Scan for the cell matching the given text and deliver its (X, Y) coordinate at center. 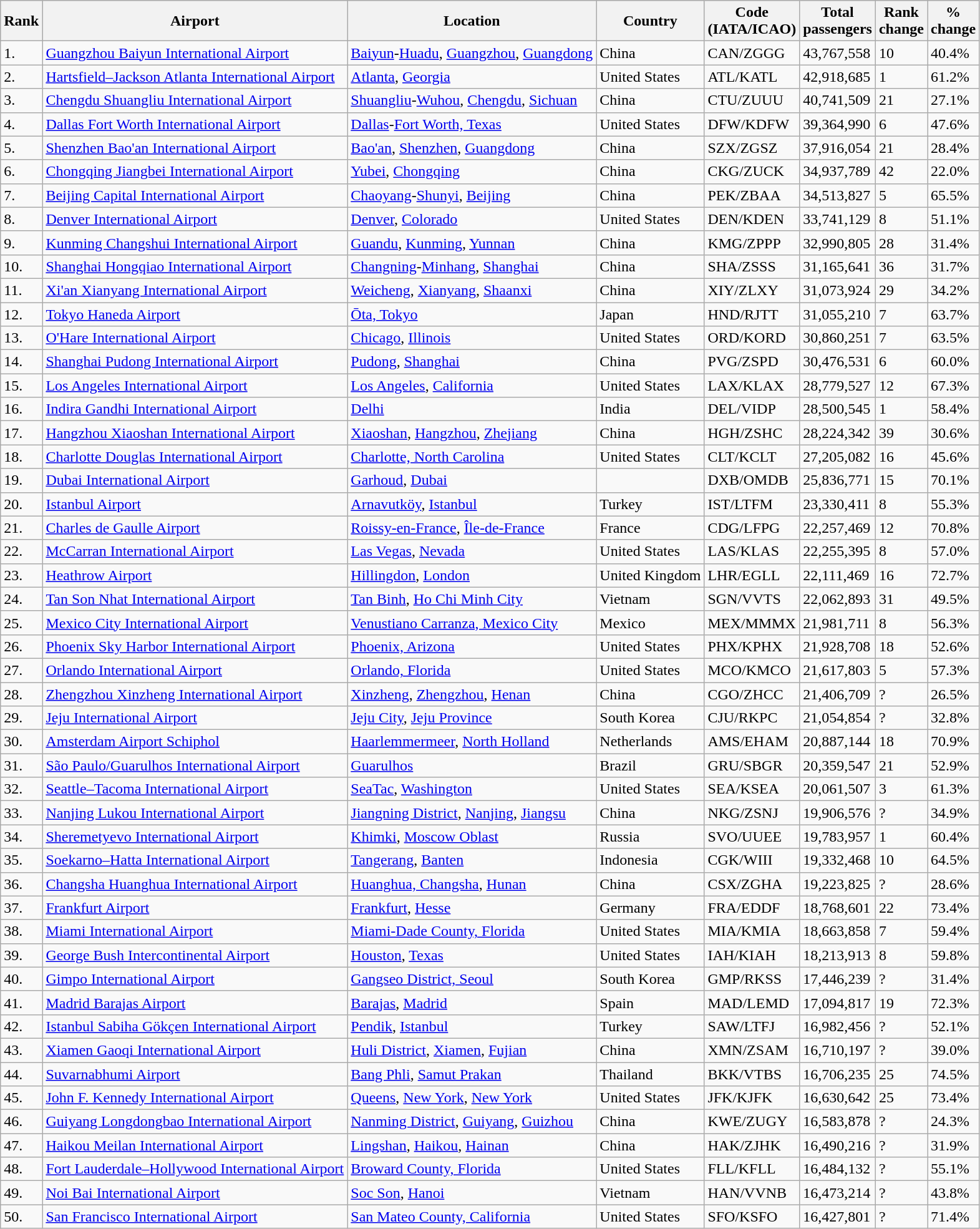
31. (21, 765)
36 (901, 266)
9. (21, 243)
Changning-Minhang, Shanghai (472, 266)
19. (21, 480)
Netherlands (650, 742)
42. (21, 1026)
20. (21, 504)
Chengdu Shuangliu International Airport (195, 100)
Code(IATA/ICAO) (752, 21)
Barajas, Madrid (472, 1003)
58.4% (953, 409)
PEK/ZBAA (752, 195)
O'Hare International Airport (195, 338)
IST/LTFM (752, 504)
39. (21, 955)
LAX/KLAX (752, 386)
CJU/RKPC (752, 718)
Arnavutköy, Istanbul (472, 504)
64.5% (953, 860)
Jeju International Airport (195, 718)
28.4% (953, 148)
28.6% (953, 884)
Huli District, Xiamen, Fujian (472, 1050)
42,918,685 (838, 77)
31,055,210 (838, 314)
DEL/VIDP (752, 409)
AMS/EHAM (752, 742)
61.3% (953, 789)
Thailand (650, 1074)
Sheremetyevo International Airport (195, 837)
Delhi (472, 409)
Beijing Capital International Airport (195, 195)
19 (901, 1003)
Tangerang, Banten (472, 860)
Rank (21, 21)
21,617,803 (838, 670)
Hangzhou Xiaoshan International Airport (195, 433)
60.0% (953, 362)
XIY/ZLXY (752, 290)
PHX/KPHX (752, 646)
46. (21, 1122)
Istanbul Airport (195, 504)
49.5% (953, 599)
21. (21, 528)
33. (21, 813)
Soekarno–Hatta International Airport (195, 860)
21,054,854 (838, 718)
Germany (650, 908)
Suvarnabhumi Airport (195, 1074)
Denver International Airport (195, 219)
32,990,805 (838, 243)
16,630,642 (838, 1098)
2. (21, 77)
40. (21, 979)
Xiaoshan, Hangzhou, Zhejiang (472, 433)
7. (21, 195)
45.6% (953, 457)
52.9% (953, 765)
John F. Kennedy International Airport (195, 1098)
HAN/VVNB (752, 1193)
Tan Binh, Ho Chi Minh City (472, 599)
16,710,197 (838, 1050)
34.9% (953, 813)
Shanghai Pudong International Airport (195, 362)
16,982,456 (838, 1026)
22,257,469 (838, 528)
Guandu, Kunming, Yunnan (472, 243)
Broward County, Florida (472, 1169)
20,887,144 (838, 742)
16,427,801 (838, 1217)
38. (21, 931)
25. (21, 623)
George Bush Intercontinental Airport (195, 955)
22,062,893 (838, 599)
SHA/ZSSS (752, 266)
40.4% (953, 53)
52.6% (953, 646)
Jiangning District, Nanjing, Jiangsu (472, 813)
Fort Lauderdale–Hollywood International Airport (195, 1169)
CDG/LFPG (752, 528)
18,213,913 (838, 955)
Amsterdam Airport Schiphol (195, 742)
22.0% (953, 172)
51.1% (953, 219)
Totalpassengers (838, 21)
15. (21, 386)
Istanbul Sabiha Gökçen International Airport (195, 1026)
55.3% (953, 504)
36. (21, 884)
IAH/KIAH (752, 955)
32. (21, 789)
MEX/MMMX (752, 623)
31.9% (953, 1145)
3. (21, 100)
Guiyang Longdongbao International Airport (195, 1122)
%change (953, 21)
20,359,547 (838, 765)
22,255,395 (838, 551)
55.1% (953, 1169)
70.9% (953, 742)
Phoenix Sky Harbor International Airport (195, 646)
Nanjing Lukou International Airport (195, 813)
16,706,235 (838, 1074)
Indira Gandhi International Airport (195, 409)
25,836,771 (838, 480)
34,937,789 (838, 172)
19,332,468 (838, 860)
47. (21, 1145)
Phoenix, Arizona (472, 646)
22 (901, 908)
Tokyo Haneda Airport (195, 314)
Changsha Huanghua International Airport (195, 884)
MAD/LEMD (752, 1003)
30,860,251 (838, 338)
Orlando, Florida (472, 670)
SAW/LTFJ (752, 1026)
Mexico (650, 623)
Russia (650, 837)
34.2% (953, 290)
Chaoyang-Shunyi, Beijing (472, 195)
SeaTac, Washington (472, 789)
BKK/VTBS (752, 1074)
Las Vegas, Nevada (472, 551)
22. (21, 551)
28,500,545 (838, 409)
Gangseo District, Seoul (472, 979)
41. (21, 1003)
74.5% (953, 1074)
Dallas Fort Worth International Airport (195, 124)
63.7% (953, 314)
Haikou Meilan International Airport (195, 1145)
70.8% (953, 528)
15 (901, 480)
Guarulhos (472, 765)
37. (21, 908)
Houston, Texas (472, 955)
27. (21, 670)
29 (901, 290)
6. (21, 172)
34. (21, 837)
McCarran International Airport (195, 551)
19,783,957 (838, 837)
16. (21, 409)
20,061,507 (838, 789)
47.6% (953, 124)
Roissy-en-France, Île-de-France (472, 528)
GMP/RKSS (752, 979)
Shanghai Hongqiao International Airport (195, 266)
São Paulo/Guarulhos International Airport (195, 765)
JFK/KJFK (752, 1098)
KWE/ZUGY (752, 1122)
28. (21, 694)
Madrid Barajas Airport (195, 1003)
Xinzheng, Zhengzhou, Henan (472, 694)
4. (21, 124)
17,446,239 (838, 979)
CGK/WIII (752, 860)
31,073,924 (838, 290)
Lingshan, Haikou, Hainan (472, 1145)
16,473,214 (838, 1193)
39,364,990 (838, 124)
63.5% (953, 338)
Denver, Colorado (472, 219)
Chongqing Jiangbei International Airport (195, 172)
26. (21, 646)
12. (21, 314)
72.3% (953, 1003)
16,484,132 (838, 1169)
LHR/EGLL (752, 575)
Airport (195, 21)
Heathrow Airport (195, 575)
23,330,411 (838, 504)
Soc Son, Hanoi (472, 1193)
Haarlemmermeer, North Holland (472, 742)
Charlotte Douglas International Airport (195, 457)
39.0% (953, 1050)
59.4% (953, 931)
Nanming District, Guiyang, Guizhou (472, 1122)
43. (21, 1050)
16,490,216 (838, 1145)
28 (901, 243)
Miami International Airport (195, 931)
27,205,082 (838, 457)
Kunming Changshui International Airport (195, 243)
Charles de Gaulle Airport (195, 528)
Shuangliu-Wuhou, Chengdu, Sichuan (472, 100)
Weicheng, Xianyang, Shaanxi (472, 290)
France (650, 528)
ORD/KORD (752, 338)
Guangzhou Baiyun International Airport (195, 53)
Japan (650, 314)
Venustiano Carranza, Mexico City (472, 623)
24. (21, 599)
Dubai International Airport (195, 480)
Atlanta, Georgia (472, 77)
Yubei, Chongqing (472, 172)
23. (21, 575)
SZX/ZGSZ (752, 148)
Garhoud, Dubai (472, 480)
Bang Phli, Samut Prakan (472, 1074)
Queens, New York, New York (472, 1098)
HGH/ZSHC (752, 433)
35. (21, 860)
MCO/KMCO (752, 670)
KMG/ZPPP (752, 243)
DXB/OMDB (752, 480)
29. (21, 718)
45. (21, 1098)
70.1% (953, 480)
39 (901, 433)
CAN/ZGGG (752, 53)
Bao'an, Shenzhen, Guangdong (472, 148)
28,224,342 (838, 433)
Charlotte, North Carolina (472, 457)
Huanghua, Changsha, Hunan (472, 884)
HND/RJTT (752, 314)
19,223,825 (838, 884)
Dallas-Fort Worth, Texas (472, 124)
Pudong, Shanghai (472, 362)
Chicago, Illinois (472, 338)
Rankchange (901, 21)
30,476,531 (838, 362)
21,928,708 (838, 646)
16,583,878 (838, 1122)
Zhengzhou Xinzheng International Airport (195, 694)
24.3% (953, 1122)
Seattle–Tacoma International Airport (195, 789)
Spain (650, 1003)
21,406,709 (838, 694)
72.7% (953, 575)
FRA/EDDF (752, 908)
FLL/KFLL (752, 1169)
50. (21, 1217)
Miami-Dade County, Florida (472, 931)
19,906,576 (838, 813)
SFO/KSFO (752, 1217)
Los Angeles, California (472, 386)
Xiamen Gaoqi International Airport (195, 1050)
21,981,711 (838, 623)
SVO/UUEE (752, 837)
Brazil (650, 765)
Ōta, Tokyo (472, 314)
67.3% (953, 386)
56.3% (953, 623)
CKG/ZUCK (752, 172)
Country (650, 21)
Noi Bai International Airport (195, 1193)
Shenzhen Bao'an International Airport (195, 148)
San Mateo County, California (472, 1217)
GRU/SBGR (752, 765)
Tan Son Nhat International Airport (195, 599)
Jeju City, Jeju Province (472, 718)
57.3% (953, 670)
42 (901, 172)
India (650, 409)
71.4% (953, 1217)
LAS/KLAS (752, 551)
31.7% (953, 266)
CSX/ZGHA (752, 884)
28,779,527 (838, 386)
10. (21, 266)
CLT/KCLT (752, 457)
DFW/KDFW (752, 124)
5. (21, 148)
34,513,827 (838, 195)
17,094,817 (838, 1003)
Baiyun-Huadu, Guangzhou, Guangdong (472, 53)
Los Angeles International Airport (195, 386)
Indonesia (650, 860)
26.5% (953, 694)
MIA/KMIA (752, 931)
Orlando International Airport (195, 670)
San Francisco International Airport (195, 1217)
14. (21, 362)
22,111,469 (838, 575)
30.6% (953, 433)
Xi'an Xianyang International Airport (195, 290)
Khimki, Moscow Oblast (472, 837)
43.8% (953, 1193)
SEA/KSEA (752, 789)
43,767,558 (838, 53)
59.8% (953, 955)
27.1% (953, 100)
11. (21, 290)
CGO/ZHCC (752, 694)
XMN/ZSAM (752, 1050)
Location (472, 21)
40,741,509 (838, 100)
Mexico City International Airport (195, 623)
32.8% (953, 718)
Hillingdon, London (472, 575)
DEN/KDEN (752, 219)
1. (21, 53)
Frankfurt Airport (195, 908)
65.5% (953, 195)
18. (21, 457)
49. (21, 1193)
57.0% (953, 551)
48. (21, 1169)
Gimpo International Airport (195, 979)
PVG/ZSPD (752, 362)
8. (21, 219)
Frankfurt, Hesse (472, 908)
Hartsfield–Jackson Atlanta International Airport (195, 77)
60.4% (953, 837)
Pendik, Istanbul (472, 1026)
3 (901, 789)
ATL/KATL (752, 77)
18,768,601 (838, 908)
31 (901, 599)
44. (21, 1074)
United Kingdom (650, 575)
61.2% (953, 77)
CTU/ZUUU (752, 100)
NKG/ZSNJ (752, 813)
30. (21, 742)
HAK/ZJHK (752, 1145)
31,165,641 (838, 266)
17. (21, 433)
37,916,054 (838, 148)
33,741,129 (838, 219)
18,663,858 (838, 931)
52.1% (953, 1026)
SGN/VVTS (752, 599)
13. (21, 338)
